Pinpoint the cell where the given text exists, returning its [x, y] midpoint coordinate. 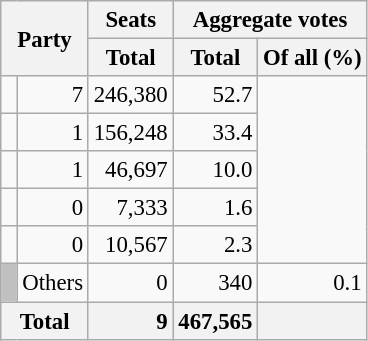
9 [130, 321]
46,697 [130, 170]
Aggregate votes [270, 20]
10,567 [130, 245]
Others [52, 283]
156,248 [130, 133]
Party [45, 38]
Seats [130, 20]
2.3 [216, 245]
0.1 [312, 283]
467,565 [216, 321]
7,333 [130, 208]
246,380 [130, 95]
340 [216, 283]
10.0 [216, 170]
7 [52, 95]
33.4 [216, 133]
52.7 [216, 95]
Of all (%) [312, 58]
1.6 [216, 208]
